Identify which cell holds the provided text, then report its (x, y) central coordinate. 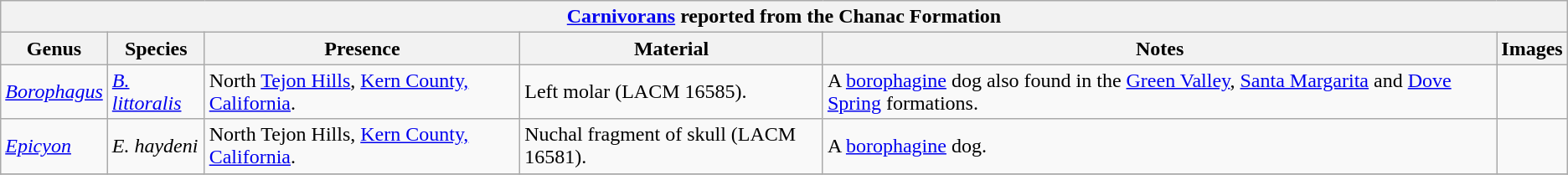
Epicyon (54, 146)
Borophagus (54, 92)
Presence (362, 49)
Species (156, 49)
A borophagine dog also found in the Green Valley, Santa Margarita and Dove Spring formations. (1159, 92)
A borophagine dog. (1159, 146)
B. littoralis (156, 92)
Material (672, 49)
Nuchal fragment of skull (LACM 16581). (672, 146)
E. haydeni (156, 146)
Carnivorans reported from the Chanac Formation (784, 17)
Genus (54, 49)
Left molar (LACM 16585). (672, 92)
Notes (1159, 49)
Images (1532, 49)
